Capture the cell that displays the provided text and extract its [x, y] central coordinate. 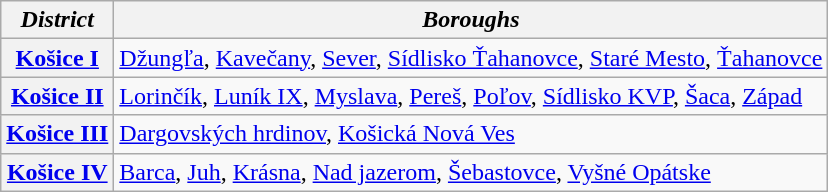
Dargovských hrdinov, Košická Nová Ves [471, 134]
Košice II [58, 96]
Košice IV [58, 172]
Lorinčík, Luník IX, Myslava, Pereš, Poľov, Sídlisko KVP, Šaca, Západ [471, 96]
Košice III [58, 134]
Barca, Juh, Krásna, Nad jazerom, Šebastovce, Vyšné Opátske [471, 172]
Džungľa, Kavečany, Sever, Sídlisko Ťahanovce, Staré Mesto, Ťahanovce [471, 58]
Boroughs [471, 20]
Košice I [58, 58]
District [58, 20]
